From the cell containing the given text, extract its center point as (x, y) coordinate. 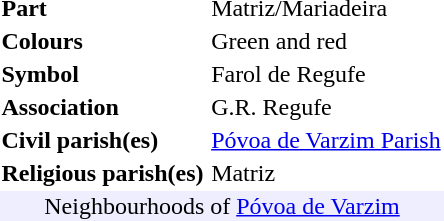
Póvoa de Varzim Parish (327, 140)
Matriz (327, 173)
Farol de Regufe (327, 74)
Colours (104, 41)
Civil parish(es) (104, 140)
Green and red (327, 41)
Neighbourhoods of Póvoa de Varzim (222, 206)
Association (104, 107)
Religious parish(es) (104, 173)
Symbol (104, 74)
G.R. Regufe (327, 107)
